Return [X, Y] of the center of cell containing provided text 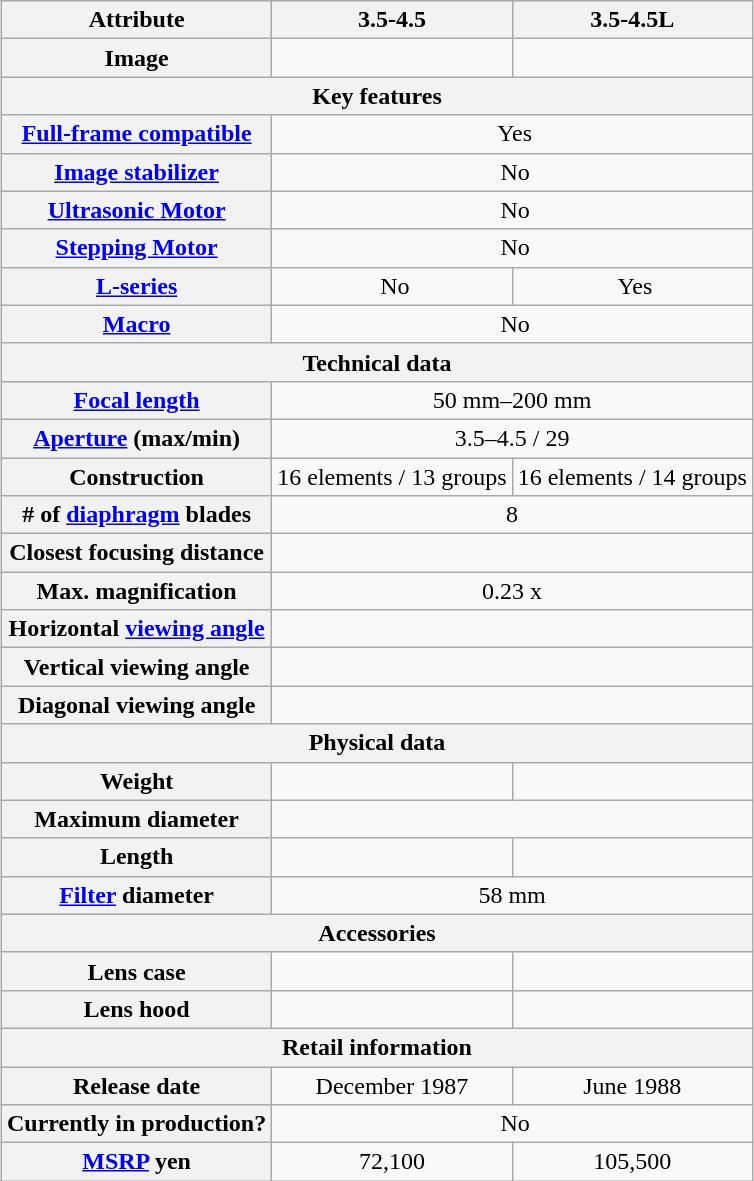
MSRP yen [137, 1162]
Filter diameter [137, 895]
58 mm [512, 895]
50 mm–200 mm [512, 400]
8 [512, 515]
3.5–4.5 / 29 [512, 438]
Aperture (max/min) [137, 438]
Vertical viewing angle [137, 667]
Technical data [378, 362]
L-series [137, 286]
16 elements / 14 groups [632, 477]
Release date [137, 1085]
72,100 [392, 1162]
Diagonal viewing angle [137, 705]
Focal length [137, 400]
Weight [137, 781]
Closest focusing distance [137, 553]
0.23 x [512, 591]
Image [137, 58]
Stepping Motor [137, 248]
Image stabilizer [137, 172]
3.5-4.5L [632, 20]
Lens case [137, 971]
June 1988 [632, 1085]
Lens hood [137, 1009]
Key features [378, 96]
Macro [137, 324]
Horizontal viewing angle [137, 629]
Accessories [378, 933]
Maximum diameter [137, 819]
Physical data [378, 743]
Currently in production? [137, 1124]
Ultrasonic Motor [137, 210]
Max. magnification [137, 591]
# of diaphragm blades [137, 515]
Attribute [137, 20]
Full-frame compatible [137, 134]
December 1987 [392, 1085]
3.5-4.5 [392, 20]
105,500 [632, 1162]
Retail information [378, 1047]
Length [137, 857]
16 elements / 13 groups [392, 477]
Construction [137, 477]
